Locate the cell with the specified text and output its (X, Y) center coordinate. 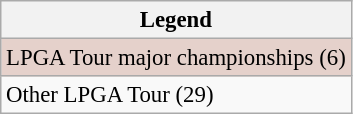
Other LPGA Tour (29) (176, 95)
Legend (176, 20)
LPGA Tour major championships (6) (176, 58)
